Capture the cell that displays the provided text and extract its [X, Y] central coordinate. 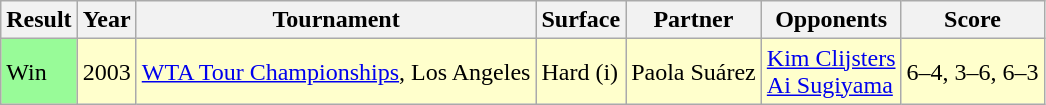
Score [972, 20]
Paola Suárez [694, 72]
Partner [694, 20]
Win [39, 72]
WTA Tour Championships, Los Angeles [336, 72]
6–4, 3–6, 6–3 [972, 72]
Surface [581, 20]
Result [39, 20]
Opponents [831, 20]
Hard (i) [581, 72]
2003 [106, 72]
Kim Clijsters Ai Sugiyama [831, 72]
Year [106, 20]
Tournament [336, 20]
